Detect which cell encompasses the target text, then output its [x, y] center coordinate. 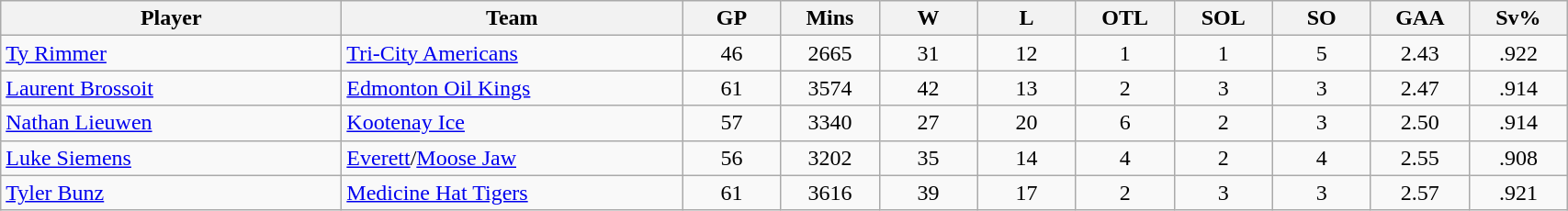
.921 [1517, 193]
GAA [1420, 18]
Kootenay Ice [513, 123]
3616 [830, 193]
.922 [1517, 53]
Tri-City Americans [513, 53]
31 [928, 53]
Medicine Hat Tigers [513, 193]
27 [928, 123]
Team [513, 18]
2665 [830, 53]
L [1027, 18]
14 [1027, 158]
Luke Siemens [171, 158]
56 [731, 158]
OTL [1124, 18]
Tyler Bunz [171, 193]
12 [1027, 53]
3202 [830, 158]
13 [1027, 88]
SO [1321, 18]
GP [731, 18]
Mins [830, 18]
2.43 [1420, 53]
.908 [1517, 158]
SOL [1224, 18]
Sv% [1517, 18]
17 [1027, 193]
Ty Rimmer [171, 53]
W [928, 18]
2.50 [1420, 123]
57 [731, 123]
3574 [830, 88]
Nathan Lieuwen [171, 123]
20 [1027, 123]
5 [1321, 53]
3340 [830, 123]
Player [171, 18]
2.55 [1420, 158]
Everett/Moose Jaw [513, 158]
39 [928, 193]
2.47 [1420, 88]
42 [928, 88]
6 [1124, 123]
Edmonton Oil Kings [513, 88]
2.57 [1420, 193]
Laurent Brossoit [171, 88]
46 [731, 53]
35 [928, 158]
